Capture the cell that displays the provided text and extract its (x, y) central coordinate. 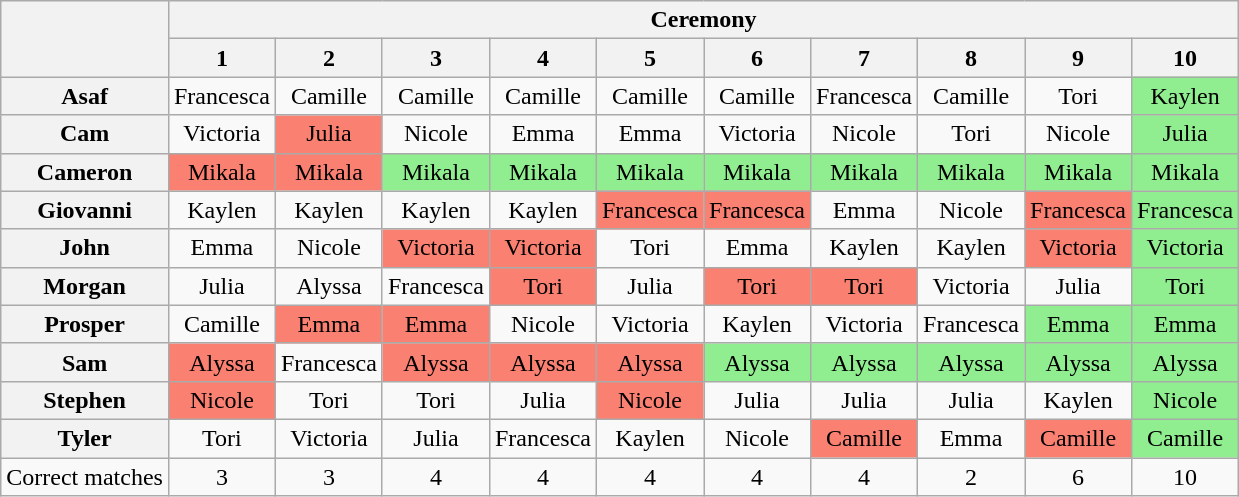
8 (972, 58)
Correct matches (85, 477)
9 (1078, 58)
Morgan (85, 286)
7 (864, 58)
Cameron (85, 172)
Ceremony (703, 20)
Cam (85, 134)
John (85, 248)
Prosper (85, 324)
1 (222, 58)
Stephen (85, 400)
Tyler (85, 438)
Asaf (85, 96)
Sam (85, 362)
Giovanni (85, 210)
5 (650, 58)
